For the text-containing cell, return its midpoint in [x, y] coordinate format. 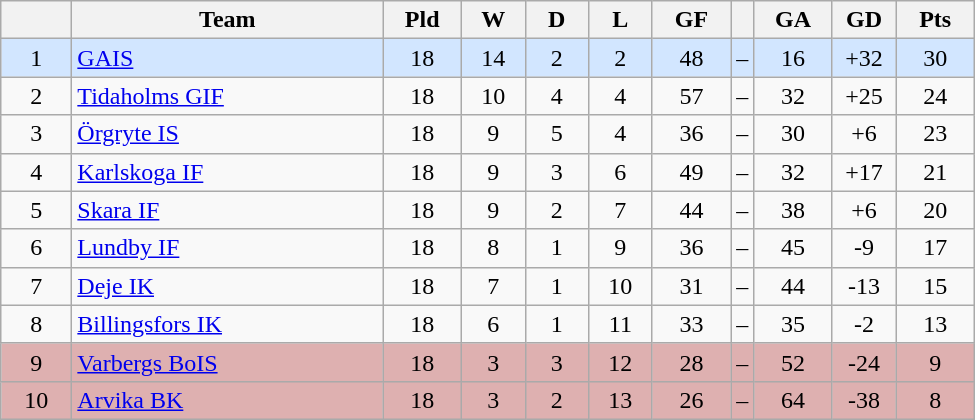
-38 [864, 400]
33 [692, 324]
24 [936, 96]
Deje IK [228, 286]
D [557, 20]
14 [493, 58]
-24 [864, 362]
11 [621, 324]
GD [864, 20]
15 [936, 286]
Pld [422, 20]
GA [794, 20]
Tidaholms GIF [228, 96]
L [621, 20]
45 [794, 248]
31 [692, 286]
Varbergs BoIS [228, 362]
17 [936, 248]
Skara IF [228, 210]
12 [621, 362]
57 [692, 96]
Arvika BK [228, 400]
52 [794, 362]
+32 [864, 58]
49 [692, 172]
21 [936, 172]
35 [794, 324]
38 [794, 210]
64 [794, 400]
Örgryte IS [228, 134]
16 [794, 58]
Team [228, 20]
+25 [864, 96]
48 [692, 58]
Billingsfors IK [228, 324]
20 [936, 210]
+17 [864, 172]
W [493, 20]
-13 [864, 286]
23 [936, 134]
GAIS [228, 58]
Karlskoga IF [228, 172]
GF [692, 20]
26 [692, 400]
Lundby IF [228, 248]
-2 [864, 324]
28 [692, 362]
-9 [864, 248]
Pts [936, 20]
